Search for the cell housing the specified text and yield its [X, Y] center coordinate. 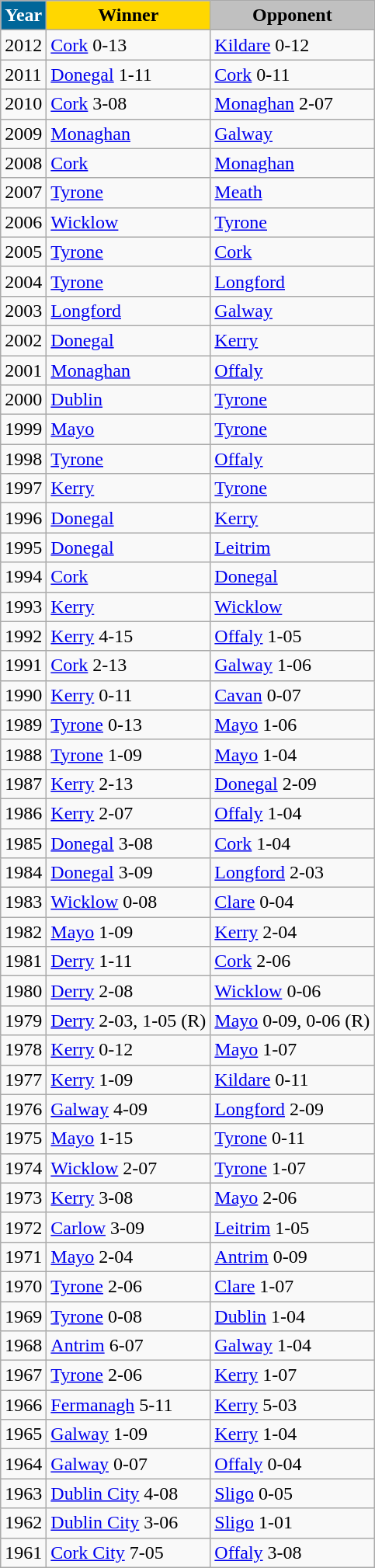
1999 [23, 429]
Tyrone 0-11 [292, 1139]
Kerry 5-03 [292, 1405]
1976 [23, 1109]
1972 [23, 1227]
Offaly 3-08 [292, 1552]
Galway 1-06 [292, 666]
Year [23, 16]
2012 [23, 45]
Mayo [129, 429]
Tyrone 0-08 [129, 1316]
2011 [23, 75]
1991 [23, 666]
Derry 2-08 [129, 991]
Cork 1-04 [292, 843]
2007 [23, 193]
Kerry 1-09 [129, 1080]
Antrim 6-07 [129, 1346]
1997 [23, 488]
Dublin [129, 400]
Dublin 1-04 [292, 1316]
1988 [23, 754]
1979 [23, 1020]
Winner [129, 16]
Kerry 1-07 [292, 1375]
Offaly 1-05 [292, 636]
1967 [23, 1375]
1987 [23, 784]
2008 [23, 163]
Longford 2-03 [292, 873]
Leitrim [292, 548]
1993 [23, 607]
1971 [23, 1257]
1975 [23, 1139]
Wicklow 0-08 [129, 902]
2004 [23, 281]
Derry 1-11 [129, 961]
1980 [23, 991]
Kildare 0-12 [292, 45]
Donegal 3-09 [129, 873]
Cork City 7-05 [129, 1552]
Kerry 2-07 [129, 813]
Cork 3-08 [129, 104]
Dublin City 4-08 [129, 1493]
Offaly 0-04 [292, 1464]
1998 [23, 459]
Mayo 1-04 [292, 754]
1986 [23, 813]
Cork 0-13 [129, 45]
1981 [23, 961]
Clare 1-07 [292, 1286]
Kerry 0-11 [129, 695]
Dublin City 3-06 [129, 1523]
2001 [23, 370]
2009 [23, 134]
1974 [23, 1168]
Cork 0-11 [292, 75]
Sligo 0-05 [292, 1493]
1985 [23, 843]
Mayo 1-07 [292, 1050]
1968 [23, 1346]
1996 [23, 518]
1970 [23, 1286]
1977 [23, 1080]
Cork 2-13 [129, 666]
Antrim 0-09 [292, 1257]
1964 [23, 1464]
Monaghan 2-07 [292, 104]
1989 [23, 725]
Galway 1-04 [292, 1346]
2002 [23, 340]
Donegal 2-09 [292, 784]
1962 [23, 1523]
Donegal 3-08 [129, 843]
1992 [23, 636]
Tyrone 0-13 [129, 725]
Derry 2-03, 1-05 (R) [129, 1020]
Kerry 2-04 [292, 932]
Clare 0-04 [292, 902]
1984 [23, 873]
1973 [23, 1198]
Tyrone 1-07 [292, 1168]
Mayo 0-09, 0-06 (R) [292, 1020]
Tyrone 1-09 [129, 754]
Fermanagh 5-11 [129, 1405]
Mayo 1-06 [292, 725]
Wicklow 0-06 [292, 991]
1965 [23, 1434]
Cavan 0-07 [292, 695]
Kerry 3-08 [129, 1198]
1963 [23, 1493]
1978 [23, 1050]
Kerry 1-04 [292, 1434]
Longford 2-09 [292, 1109]
Kerry 2-13 [129, 784]
Offaly 1-04 [292, 813]
Donegal 1-11 [129, 75]
Meath [292, 193]
Kerry 0-12 [129, 1050]
Opponent [292, 16]
2006 [23, 222]
Mayo 2-04 [129, 1257]
Sligo 1-01 [292, 1523]
Galway 4-09 [129, 1109]
2005 [23, 252]
1969 [23, 1316]
Galway 1-09 [129, 1434]
Wicklow 2-07 [129, 1168]
1994 [23, 577]
Leitrim 1-05 [292, 1227]
2010 [23, 104]
Kerry 4-15 [129, 636]
Mayo 1-09 [129, 932]
Mayo 2-06 [292, 1198]
Galway 0-07 [129, 1464]
1966 [23, 1405]
1995 [23, 548]
Mayo 1-15 [129, 1139]
Kildare 0-11 [292, 1080]
2003 [23, 311]
Carlow 3-09 [129, 1227]
1982 [23, 932]
Cork 2-06 [292, 961]
2000 [23, 400]
1990 [23, 695]
1983 [23, 902]
1961 [23, 1552]
